Return the [x, y] coordinate for the center point of the cell that contains the specified text.  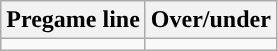
Pregame line [74, 20]
Over/under [210, 20]
